Identify which cell holds the provided text, then report its [x, y] central coordinate. 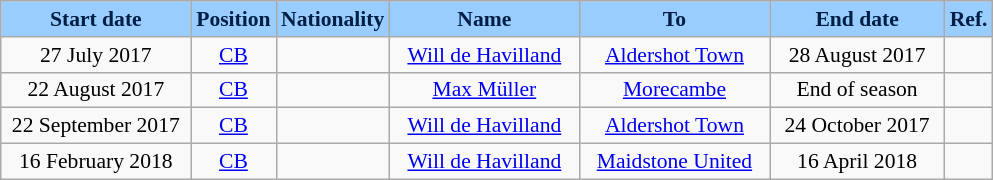
End date [858, 19]
27 July 2017 [96, 55]
Name [484, 19]
22 August 2017 [96, 90]
Position [234, 19]
Start date [96, 19]
Nationality [332, 19]
16 February 2018 [96, 162]
End of season [858, 90]
24 October 2017 [858, 126]
16 April 2018 [858, 162]
22 September 2017 [96, 126]
Ref. [969, 19]
To [674, 19]
Max Müller [484, 90]
28 August 2017 [858, 55]
Maidstone United [674, 162]
Morecambe [674, 90]
